Provide the [X, Y] coordinate of the cell's center where the given text is located.  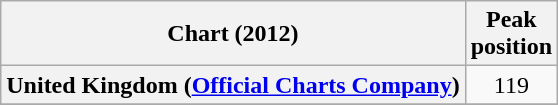
United Kingdom (Official Charts Company) [233, 85]
Chart (2012) [233, 34]
119 [511, 85]
Peakposition [511, 34]
